Pinpoint the cell where the given text exists, returning its (X, Y) midpoint coordinate. 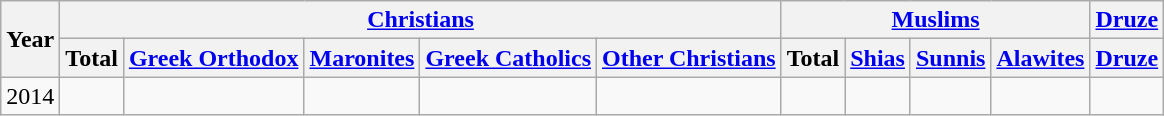
2014 (30, 96)
Greek Catholics (508, 58)
Sunnis (950, 58)
Shias (878, 58)
Christians (420, 20)
Greek Orthodox (214, 58)
Year (30, 39)
Other Christians (690, 58)
Alawites (1040, 58)
Maronites (362, 58)
Muslims (936, 20)
